Find where the given text appears and provide that cell's center as (X, Y) coordinate. 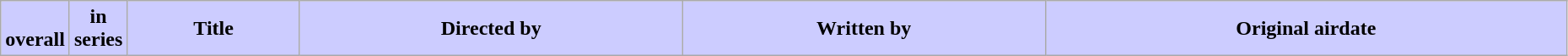
inseries (98, 29)
Title (214, 29)
Directed by (491, 29)
Original airdate (1306, 29)
Written by (864, 29)
overall (35, 29)
